For the text-containing cell, return its midpoint in (x, y) coordinate format. 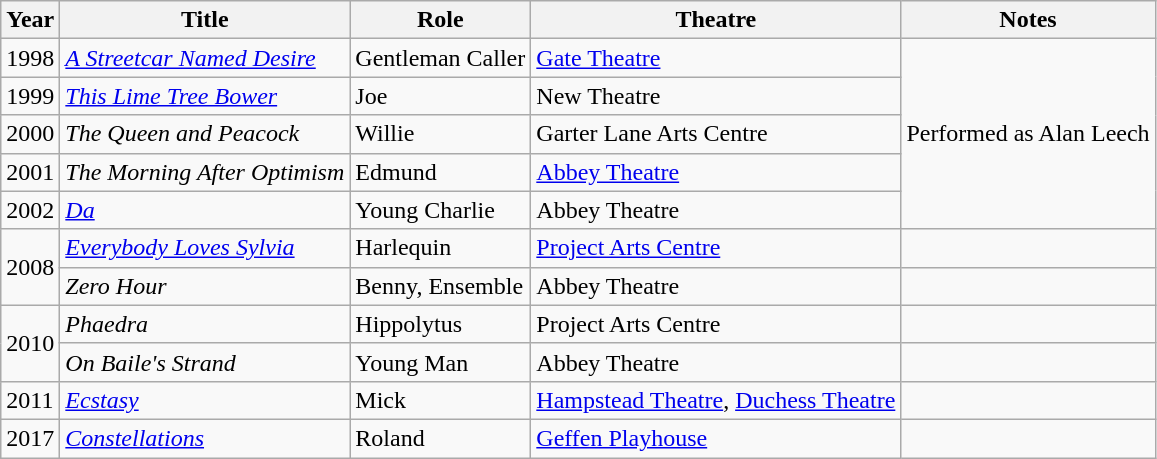
Young Man (440, 362)
Garter Lane Arts Centre (716, 134)
Constellations (205, 438)
Everybody Loves Sylvia (205, 248)
2000 (30, 134)
2017 (30, 438)
2008 (30, 267)
Gentleman Caller (440, 58)
Year (30, 20)
Da (205, 210)
Hampstead Theatre, Duchess Theatre (716, 400)
2001 (30, 172)
On Baile's Strand (205, 362)
Mick (440, 400)
1999 (30, 96)
1998 (30, 58)
2011 (30, 400)
Willie (440, 134)
Theatre (716, 20)
Hippolytus (440, 324)
Title (205, 20)
Benny, Ensemble (440, 286)
2010 (30, 343)
Joe (440, 96)
Harlequin (440, 248)
New Theatre (716, 96)
The Morning After Optimism (205, 172)
Ecstasy (205, 400)
Geffen Playhouse (716, 438)
Gate Theatre (716, 58)
Role (440, 20)
Zero Hour (205, 286)
A Streetcar Named Desire (205, 58)
This Lime Tree Bower (205, 96)
Young Charlie (440, 210)
The Queen and Peacock (205, 134)
Phaedra (205, 324)
Edmund (440, 172)
Roland (440, 438)
Notes (1028, 20)
Performed as Alan Leech (1028, 134)
2002 (30, 210)
